Scan for the cell matching the given text and deliver its (x, y) coordinate at center. 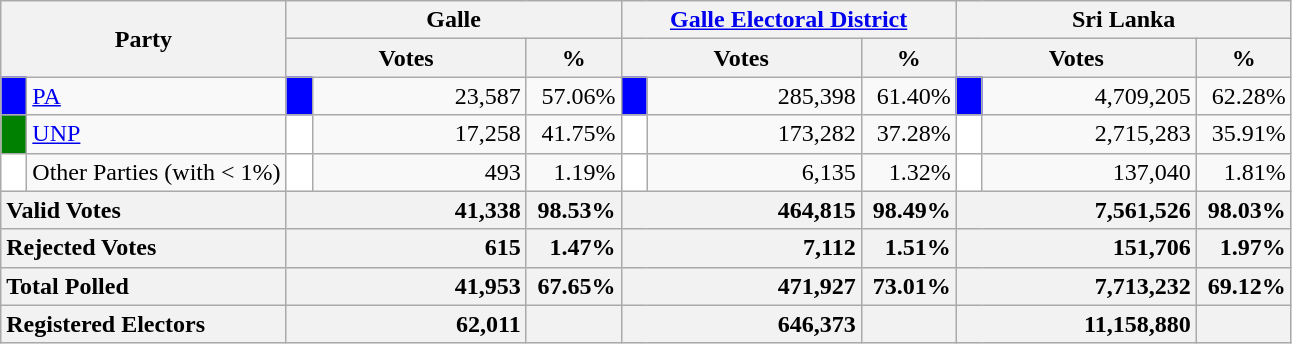
285,398 (754, 96)
646,373 (741, 324)
62,011 (406, 324)
1.32% (908, 172)
615 (406, 248)
Galle (454, 20)
7,561,526 (1076, 210)
Party (144, 39)
35.91% (1244, 134)
6,135 (754, 172)
464,815 (741, 210)
98.49% (908, 210)
62.28% (1244, 96)
2,715,283 (1089, 134)
471,927 (741, 286)
137,040 (1089, 172)
Total Polled (144, 286)
Sri Lanka (1124, 20)
57.06% (574, 96)
73.01% (908, 286)
PA (156, 96)
98.53% (574, 210)
41,338 (406, 210)
151,706 (1076, 248)
61.40% (908, 96)
Rejected Votes (144, 248)
4,709,205 (1089, 96)
1.81% (1244, 172)
41.75% (574, 134)
Valid Votes (144, 210)
Galle Electoral District (788, 20)
Registered Electors (144, 324)
1.47% (574, 248)
67.65% (574, 286)
493 (419, 172)
173,282 (754, 134)
7,713,232 (1076, 286)
7,112 (741, 248)
23,587 (419, 96)
Other Parties (with < 1%) (156, 172)
37.28% (908, 134)
1.51% (908, 248)
1.19% (574, 172)
1.97% (1244, 248)
41,953 (406, 286)
69.12% (1244, 286)
17,258 (419, 134)
98.03% (1244, 210)
UNP (156, 134)
11,158,880 (1076, 324)
